Pinpoint the cell where the given text exists, returning its [X, Y] midpoint coordinate. 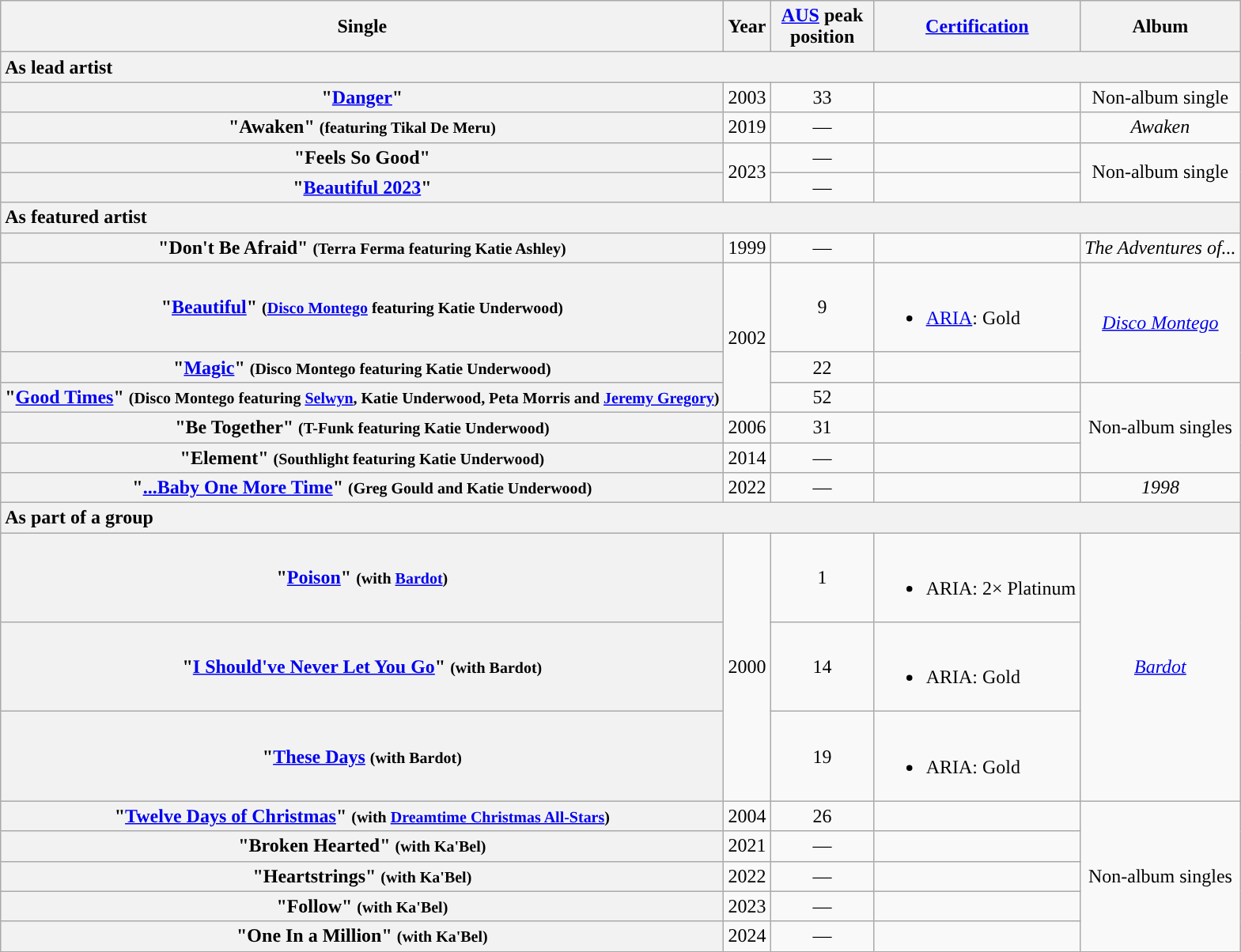
1 [823, 577]
19 [823, 756]
2021 [747, 846]
2024 [747, 936]
"Be Together" (T-Funk featuring Katie Underwood) [362, 427]
ARIA: 2× Platinum [978, 577]
2004 [747, 816]
"Poison" (with Bardot) [362, 577]
14 [823, 667]
26 [823, 816]
Single [362, 27]
22 [823, 367]
"Follow" (with Ka'Bel) [362, 906]
Awaken [1160, 127]
"These Days (with Bardot) [362, 756]
"One In a Million" (with Ka'Bel) [362, 936]
"Magic" (Disco Montego featuring Katie Underwood) [362, 367]
2014 [747, 458]
1999 [747, 247]
Album [1160, 27]
"...Baby One More Time" (Greg Gould and Katie Underwood) [362, 488]
1998 [1160, 488]
2006 [747, 427]
2019 [747, 127]
"Don't Be Afraid" (Terra Ferma featuring Katie Ashley) [362, 247]
"Feels So Good" [362, 157]
AUS peak position [823, 27]
As part of a group [620, 518]
2002 [747, 337]
"Element" (Southlight featuring Katie Underwood) [362, 458]
The Adventures of... [1160, 247]
As featured artist [620, 217]
"Awaken" (featuring Tikal De Meru) [362, 127]
"Beautiful" (Disco Montego featuring Katie Underwood) [362, 307]
Disco Montego [1160, 323]
Certification [978, 27]
"I Should've Never Let You Go" (with Bardot) [362, 667]
52 [823, 397]
"Broken Hearted" (with Ka'Bel) [362, 846]
"Beautiful 2023" [362, 187]
31 [823, 427]
Year [747, 27]
"Heartstrings" (with Ka'Bel) [362, 876]
2000 [747, 667]
9 [823, 307]
33 [823, 97]
2003 [747, 97]
Bardot [1160, 667]
"Twelve Days of Christmas" (with Dreamtime Christmas All-Stars) [362, 816]
As lead artist [620, 67]
"Good Times" (Disco Montego featuring Selwyn, Katie Underwood, Peta Morris and Jeremy Gregory) [362, 397]
"Danger" [362, 97]
